For the text-containing cell, return its midpoint in (X, Y) coordinate format. 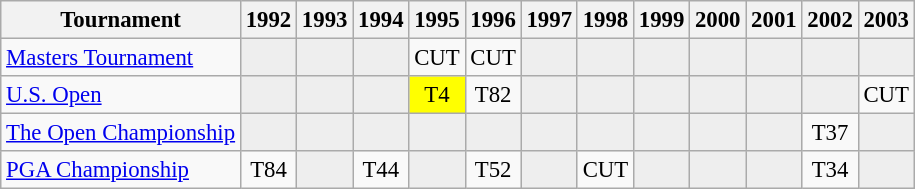
2003 (886, 20)
1994 (381, 20)
Tournament (121, 20)
T82 (493, 95)
2000 (718, 20)
1992 (268, 20)
1997 (549, 20)
T37 (830, 133)
T52 (493, 170)
T44 (381, 170)
1998 (605, 20)
T4 (437, 95)
1993 (325, 20)
PGA Championship (121, 170)
T84 (268, 170)
1999 (661, 20)
2001 (774, 20)
The Open Championship (121, 133)
Masters Tournament (121, 58)
U.S. Open (121, 95)
1995 (437, 20)
1996 (493, 20)
2002 (830, 20)
T34 (830, 170)
